Locate the cell with the specified text and output its (x, y) center coordinate. 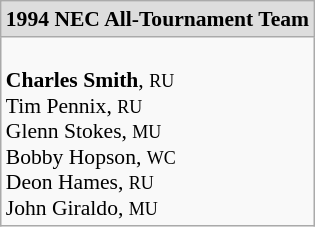
Charles Smith, RU Tim Pennix, RU Glenn Stokes, MU Bobby Hopson, WC Deon Hames, RU John Giraldo, MU (158, 132)
1994 NEC All-Tournament Team (158, 19)
